Find where the given text appears and provide that cell's center as [x, y] coordinate. 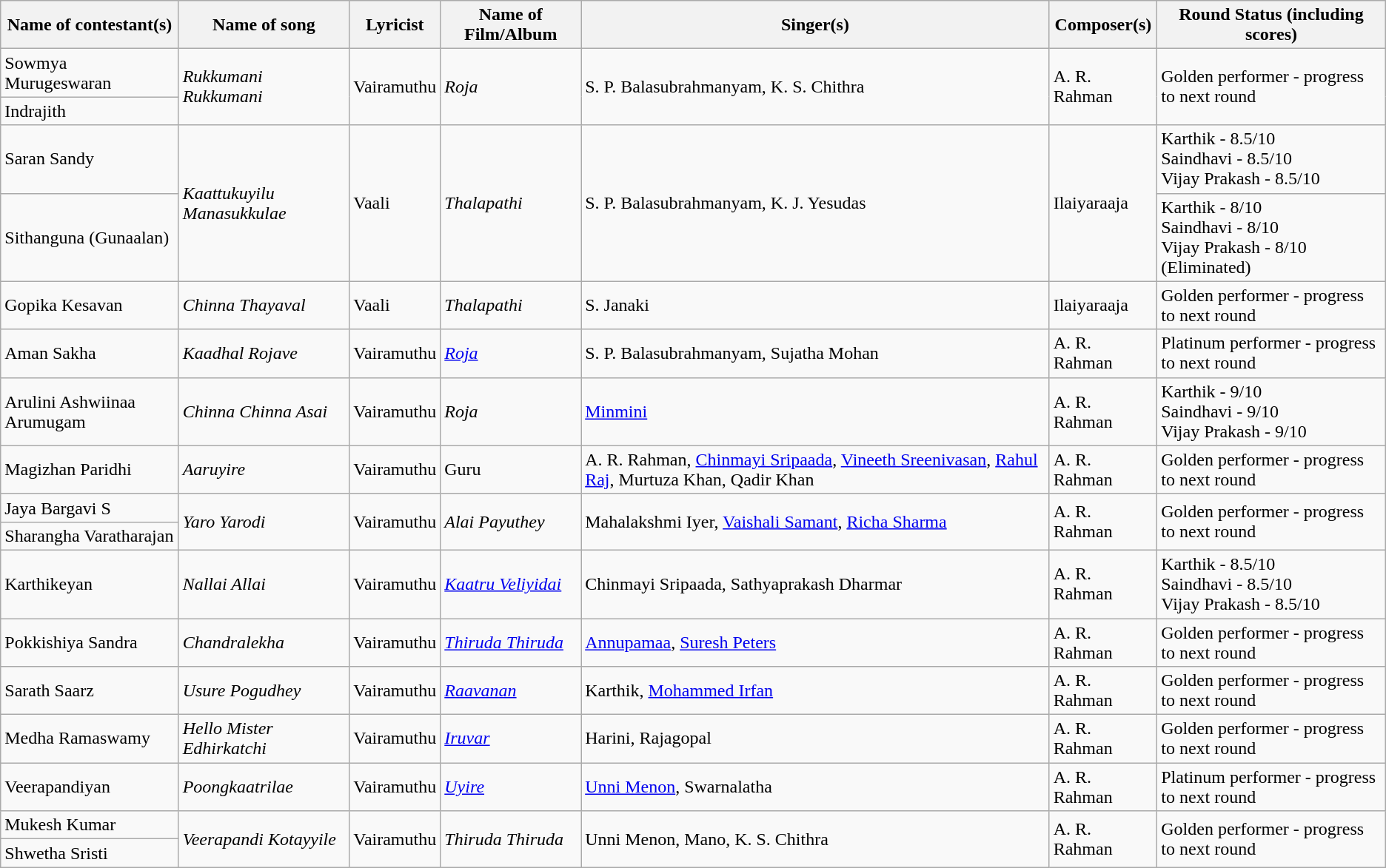
Arulini Ashwiinaa Arumugam [90, 411]
Kaattukuyilu Manasukkulae [264, 203]
Kaadhal Rojave [264, 354]
Name of contestant(s) [90, 25]
Shwetha Sristi [90, 853]
S. P. Balasubrahmanyam, K. J. Yesudas [815, 203]
Singer(s) [815, 25]
Gopika Kesavan [90, 305]
Sarath Saarz [90, 691]
Veerapandiyan [90, 787]
Karthik, Mohammed Irfan [815, 691]
Chinna Thayaval [264, 305]
Nallai Allai [264, 584]
Lyricist [395, 25]
Chandralekha [264, 642]
Karthikeyan [90, 584]
S. P. Balasubrahmanyam, K. S. Chithra [815, 87]
Usure Pogudhey [264, 691]
Guru [511, 469]
Name of Film/Album [511, 25]
Sharangha Varatharajan [90, 536]
Mukesh Kumar [90, 825]
Karthik - 9/10Saindhavi - 9/10Vijay Prakash - 9/10 [1272, 411]
Unni Menon, Mano, K. S. Chithra [815, 839]
Karthik - 8/10Saindhavi - 8/10Vijay Prakash - 8/10(Eliminated) [1272, 237]
Annupamaa, Suresh Peters [815, 642]
A. R. Rahman, Chinmayi Sripaada, Vineeth Sreenivasan, Rahul Raj, Murtuza Khan, Qadir Khan [815, 469]
Chinmayi Sripaada, Sathyaprakash Dharmar [815, 584]
Aaruyire [264, 469]
Indrajith [90, 111]
Magizhan Paridhi [90, 469]
Raavanan [511, 691]
Veerapandi Kotayyile [264, 839]
Harini, Rajagopal [815, 739]
Jaya Bargavi S [90, 508]
Rukkumani Rukkumani [264, 87]
Chinna Chinna Asai [264, 411]
Yaro Yarodi [264, 522]
Uyire [511, 787]
S. P. Balasubrahmanyam, Sujatha Mohan [815, 354]
Mahalakshmi Iyer, Vaishali Samant, Richa Sharma [815, 522]
Name of song [264, 25]
S. Janaki [815, 305]
Saran Sandy [90, 159]
Iruvar [511, 739]
Medha Ramaswamy [90, 739]
Aman Sakha [90, 354]
Composer(s) [1103, 25]
Alai Payuthey [511, 522]
Poongkaatrilae [264, 787]
Unni Menon, Swarnalatha [815, 787]
Minmini [815, 411]
Sowmya Murugeswaran [90, 73]
Pokkishiya Sandra [90, 642]
Kaatru Veliyidai [511, 584]
Sithanguna (Gunaalan) [90, 237]
Round Status (including scores) [1272, 25]
Hello Mister Edhirkatchi [264, 739]
